Pinpoint the cell where the given text exists, returning its (X, Y) midpoint coordinate. 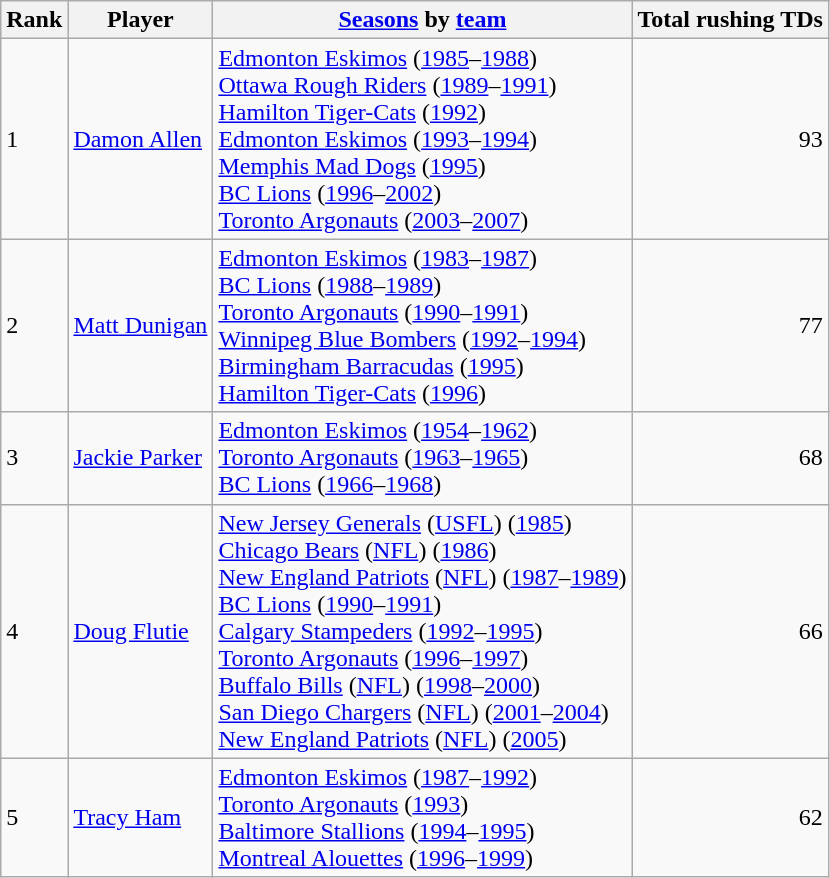
Matt Dunigan (140, 326)
77 (730, 326)
66 (730, 631)
1 (34, 139)
Edmonton Eskimos (1987–1992)Toronto Argonauts (1993)Baltimore Stallions (1994–1995)Montreal Alouettes (1996–1999) (422, 818)
93 (730, 139)
Seasons by team (422, 20)
3 (34, 458)
Doug Flutie (140, 631)
Edmonton Eskimos (1954–1962)Toronto Argonauts (1963–1965)BC Lions (1966–1968) (422, 458)
68 (730, 458)
Damon Allen (140, 139)
Tracy Ham (140, 818)
Jackie Parker (140, 458)
Total rushing TDs (730, 20)
5 (34, 818)
Player (140, 20)
4 (34, 631)
Rank (34, 20)
2 (34, 326)
62 (730, 818)
